Detect which cell encompasses the target text, then output its (X, Y) center coordinate. 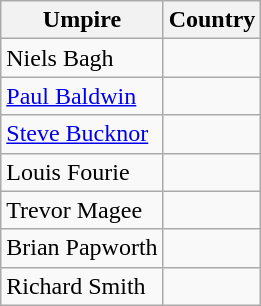
Paul Baldwin (82, 96)
Brian Papworth (82, 248)
Richard Smith (82, 286)
Niels Bagh (82, 58)
Steve Bucknor (82, 134)
Louis Fourie (82, 172)
Country (212, 20)
Umpire (82, 20)
Trevor Magee (82, 210)
